Scan for the cell matching the given text and deliver its (x, y) coordinate at center. 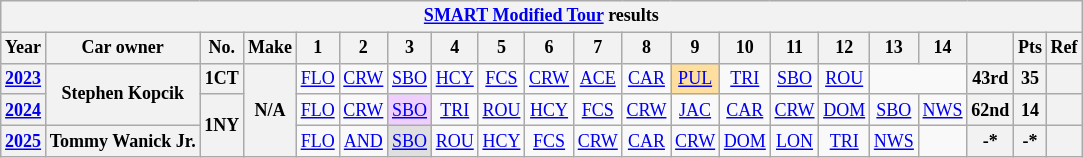
3 (410, 48)
AND (364, 140)
1NY (222, 125)
Ref (1064, 48)
LON (794, 140)
2024 (24, 110)
62nd (990, 110)
PUL (696, 78)
ACE (598, 78)
13 (894, 48)
43rd (990, 78)
SMART Modified Tour results (542, 16)
2 (364, 48)
5 (502, 48)
N/A (270, 110)
Make (270, 48)
Year (24, 48)
2025 (24, 140)
Tommy Wanick Jr. (122, 140)
1CT (222, 78)
35 (1030, 78)
10 (744, 48)
7 (598, 48)
Stephen Kopcik (122, 94)
2023 (24, 78)
Car owner (122, 48)
6 (550, 48)
8 (646, 48)
No. (222, 48)
4 (454, 48)
11 (794, 48)
1 (318, 48)
12 (844, 48)
Pts (1030, 48)
JAC (696, 110)
9 (696, 48)
